Pinpoint the cell where the given text exists, returning its [X, Y] midpoint coordinate. 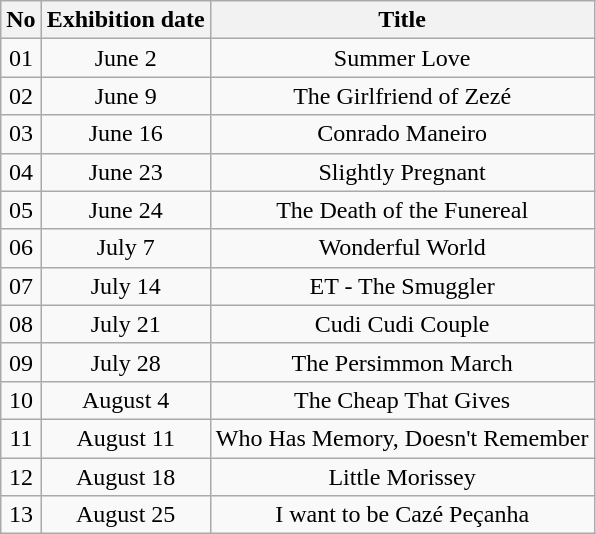
06 [21, 248]
Wonderful World [402, 248]
03 [21, 134]
Conrado Maneiro [402, 134]
08 [21, 324]
June 2 [126, 58]
12 [21, 477]
June 16 [126, 134]
Summer Love [402, 58]
Little Morissey [402, 477]
The Persimmon March [402, 362]
Title [402, 20]
July 7 [126, 248]
No [21, 20]
13 [21, 515]
June 9 [126, 96]
July 21 [126, 324]
Who Has Memory, Doesn't Remember [402, 438]
09 [21, 362]
Slightly Pregnant [402, 172]
I want to be Cazé Peçanha [402, 515]
June 24 [126, 210]
ET - The Smuggler [402, 286]
July 28 [126, 362]
02 [21, 96]
July 14 [126, 286]
August 11 [126, 438]
The Girlfriend of Zezé [402, 96]
05 [21, 210]
07 [21, 286]
June 23 [126, 172]
August 18 [126, 477]
Cudi Cudi Couple [402, 324]
August 4 [126, 400]
August 25 [126, 515]
01 [21, 58]
The Death of the Funereal [402, 210]
04 [21, 172]
10 [21, 400]
11 [21, 438]
Exhibition date [126, 20]
The Cheap That Gives [402, 400]
